Search for the cell housing the specified text and yield its (X, Y) center coordinate. 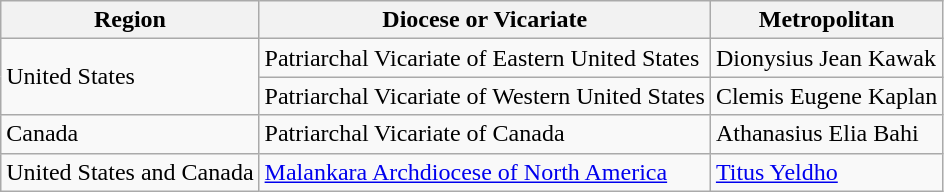
Canada (130, 134)
Patriarchal Vicariate of Eastern United States (484, 58)
Malankara Archdiocese of North America (484, 172)
Patriarchal Vicariate of Western United States (484, 96)
Dionysius Jean Kawak (826, 58)
United States and Canada (130, 172)
Clemis Eugene Kaplan (826, 96)
Titus Yeldho (826, 172)
Athanasius Elia Bahi (826, 134)
Diocese or Vicariate (484, 20)
United States (130, 77)
Patriarchal Vicariate of Canada (484, 134)
Region (130, 20)
Metropolitan (826, 20)
